Search for the cell housing the specified text and yield its [X, Y] center coordinate. 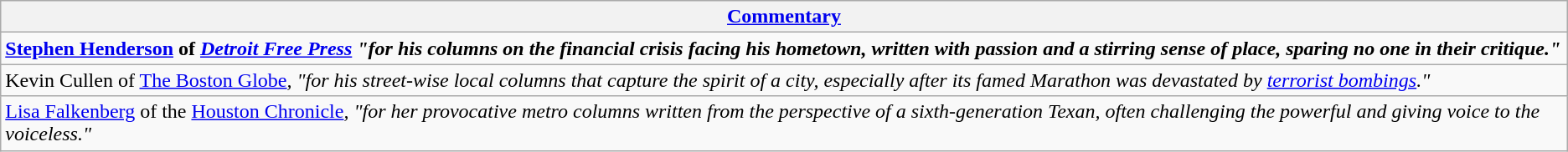
Commentary [784, 17]
